Provide the (X, Y) coordinate of the cell's center where the given text is located.  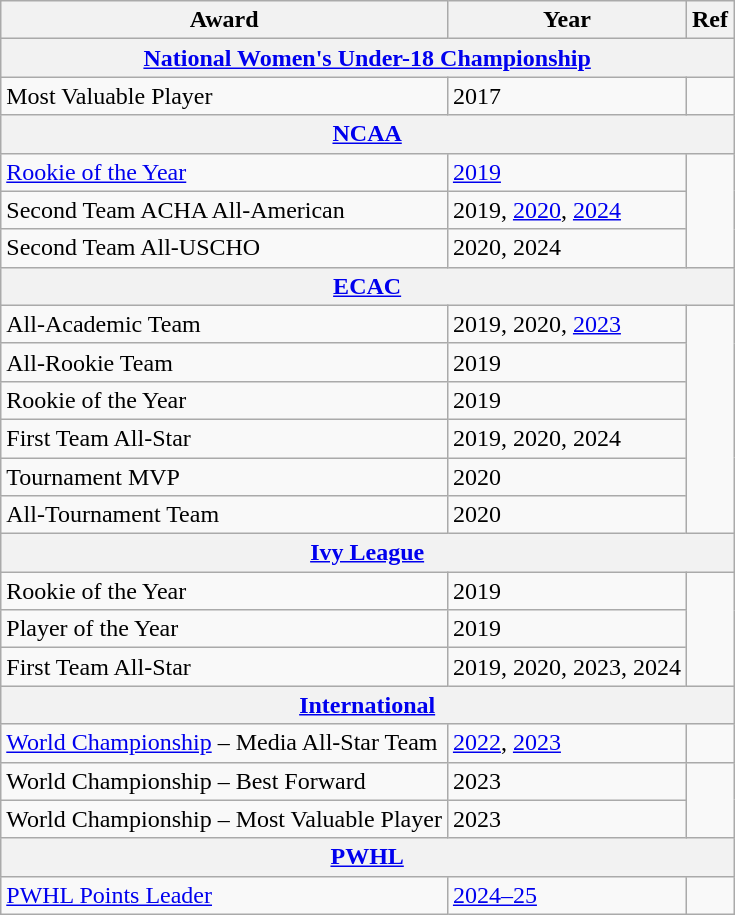
Most Valuable Player (224, 96)
Year (566, 20)
Second Team ACHA All-American (224, 210)
Ivy League (368, 553)
Player of the Year (224, 629)
Tournament MVP (224, 477)
All-Academic Team (224, 324)
Award (224, 20)
ECAC (368, 286)
World Championship – Best Forward (224, 781)
NCAA (368, 134)
Second Team All-USCHO (224, 248)
National Women's Under-18 Championship (368, 58)
Ref (710, 20)
PWHL (368, 857)
World Championship – Most Valuable Player (224, 819)
PWHL Points Leader (224, 895)
All-Rookie Team (224, 362)
All-Tournament Team (224, 515)
2019, 2020, 2023 (566, 324)
2020, 2024 (566, 248)
2019, 2020, 2023, 2024 (566, 667)
International (368, 705)
2022, 2023 (566, 743)
World Championship – Media All-Star Team (224, 743)
2024–25 (566, 895)
2017 (566, 96)
